Return [x, y] of the center of cell containing provided text 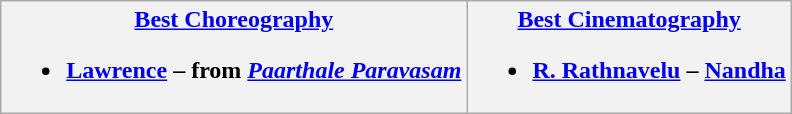
Best ChoreographyLawrence – from Paarthale Paravasam [234, 58]
Best CinematographyR. Rathnavelu – Nandha [629, 58]
